Determine the (X, Y) coordinate at the center of the cell enclosing the given text.  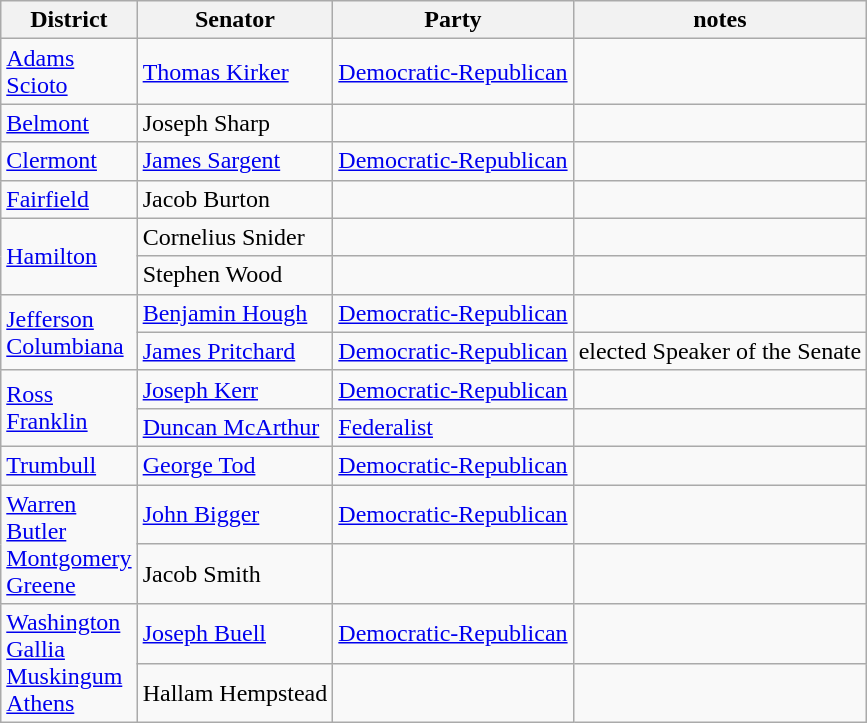
Cornelius Snider (235, 237)
George Tod (235, 465)
Trumbull (69, 465)
Jacob Burton (235, 199)
Jacob Smith (235, 574)
Clermont (69, 161)
James Sargent (235, 161)
Senator (235, 20)
Thomas Kirker (235, 72)
Joseph Sharp (235, 123)
WarrenButlerMontgomeryGreene (69, 544)
Benjamin Hough (235, 313)
Fairfield (69, 199)
Party (453, 20)
AdamsScioto (69, 72)
JeffersonColumbiana (69, 332)
notes (720, 20)
Hamilton (69, 256)
Hallam Hempstead (235, 693)
Belmont (69, 123)
James Pritchard (235, 351)
Joseph Buell (235, 634)
Joseph Kerr (235, 389)
Stephen Wood (235, 275)
District (69, 20)
elected Speaker of the Senate (720, 351)
John Bigger (235, 514)
Federalist (453, 427)
WashingtonGalliaMuskingumAthens (69, 664)
RossFranklin (69, 408)
Duncan McArthur (235, 427)
